Identify which cell holds the provided text, then report its (X, Y) central coordinate. 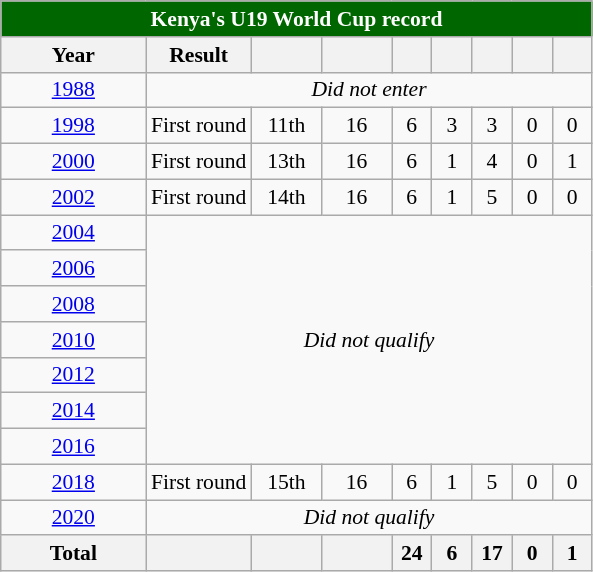
4 (492, 162)
17 (492, 554)
2004 (74, 233)
Year (74, 55)
2014 (74, 411)
2000 (74, 162)
2006 (74, 269)
13th (286, 162)
2020 (74, 518)
15th (286, 482)
24 (412, 554)
2008 (74, 304)
14th (286, 197)
2002 (74, 197)
Total (74, 554)
1988 (74, 90)
Kenya's U19 World Cup record (296, 19)
2016 (74, 447)
Did not enter (369, 90)
2018 (74, 482)
Result (198, 55)
11th (286, 126)
2012 (74, 375)
1998 (74, 126)
2010 (74, 340)
